Return the [X, Y] coordinate for the center point of the cell that contains the specified text.  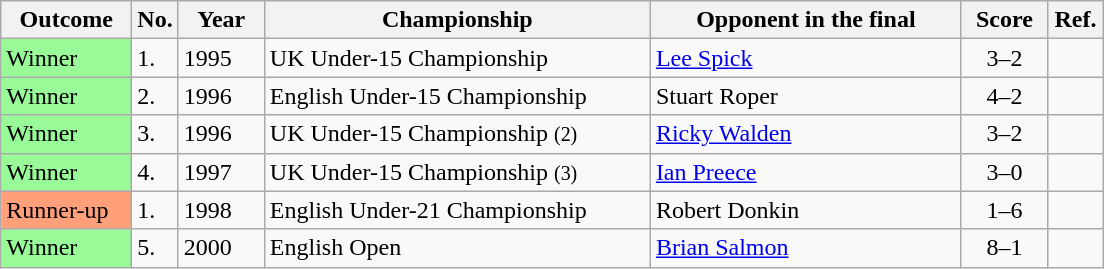
8–1 [1004, 248]
Ricky Walden [806, 134]
1995 [221, 58]
5. [155, 248]
Stuart Roper [806, 96]
Runner-up [66, 210]
English Open [457, 248]
Lee Spick [806, 58]
Brian Salmon [806, 248]
2000 [221, 248]
Ref. [1075, 20]
3–0 [1004, 172]
1998 [221, 210]
UK Under-15 Championship (3) [457, 172]
Robert Donkin [806, 210]
Ian Preece [806, 172]
1–6 [1004, 210]
Year [221, 20]
Opponent in the final [806, 20]
1997 [221, 172]
Championship [457, 20]
2. [155, 96]
No. [155, 20]
3. [155, 134]
English Under-21 Championship [457, 210]
UK Under-15 Championship (2) [457, 134]
4. [155, 172]
Outcome [66, 20]
4–2 [1004, 96]
English Under-15 Championship [457, 96]
Score [1004, 20]
UK Under-15 Championship [457, 58]
